Return (x, y) of the center of cell containing provided text 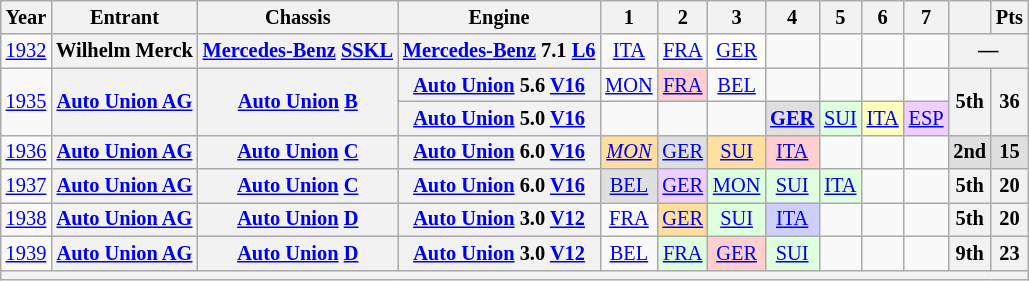
7 (926, 17)
23 (1010, 253)
1 (628, 17)
— (988, 51)
Pts (1010, 17)
2 (683, 17)
1935 (26, 102)
1936 (26, 152)
ESP (926, 118)
1937 (26, 186)
Auto Union 5.0 V16 (499, 118)
Wilhelm Merck (124, 51)
1932 (26, 51)
1938 (26, 219)
Mercedes-Benz SSKL (298, 51)
Engine (499, 17)
Auto Union B (298, 102)
9th (970, 253)
Chassis (298, 17)
36 (1010, 102)
4 (792, 17)
Entrant (124, 17)
2nd (970, 152)
5 (840, 17)
Mercedes-Benz 7.1 L6 (499, 51)
6 (883, 17)
1939 (26, 253)
15 (1010, 152)
Year (26, 17)
3 (736, 17)
Auto Union 5.6 V16 (499, 85)
